Locate the cell with the specified text and output its (x, y) center coordinate. 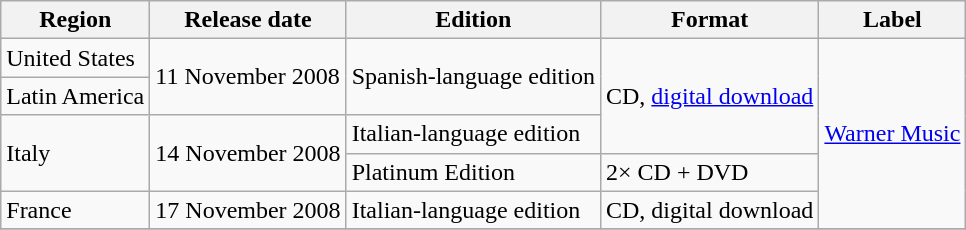
Warner Music (892, 134)
United States (76, 58)
Latin America (76, 96)
2× CD + DVD (709, 172)
11 November 2008 (248, 77)
Italy (76, 153)
17 November 2008 (248, 210)
Label (892, 20)
Format (709, 20)
Spanish-language edition (473, 77)
Release date (248, 20)
14 November 2008 (248, 153)
Edition (473, 20)
France (76, 210)
Region (76, 20)
Platinum Edition (473, 172)
